Return the (X, Y) coordinate for the center point of the cell that contains the specified text.  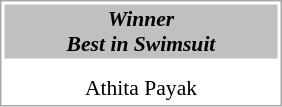
Athita Payak (140, 88)
WinnerBest in Swimsuit (140, 31)
